For the text-containing cell, return its midpoint in (x, y) coordinate format. 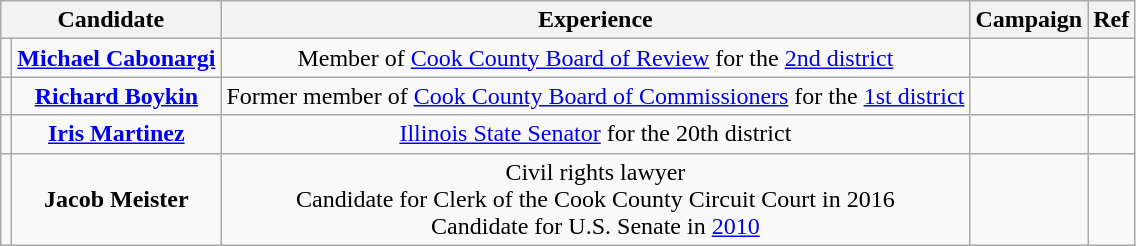
Illinois State Senator for the 20th district (596, 134)
Ref (1112, 20)
Richard Boykin (116, 96)
Experience (596, 20)
Campaign (1029, 20)
Iris Martinez (116, 134)
Civil rights lawyerCandidate for Clerk of the Cook County Circuit Court in 2016Candidate for U.S. Senate in 2010 (596, 199)
Jacob Meister (116, 199)
Michael Cabonargi (116, 58)
Former member of Cook County Board of Commissioners for the 1st district (596, 96)
Candidate (111, 20)
Member of Cook County Board of Review for the 2nd district (596, 58)
